For the text-containing cell, return its midpoint in [x, y] coordinate format. 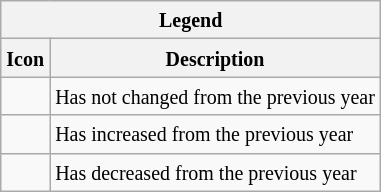
Has decreased from the previous year [216, 172]
Has increased from the previous year [216, 134]
Description [216, 58]
Has not changed from the previous year [216, 96]
Icon [26, 58]
Legend [191, 20]
